Find where the given text appears and provide that cell's center as [x, y] coordinate. 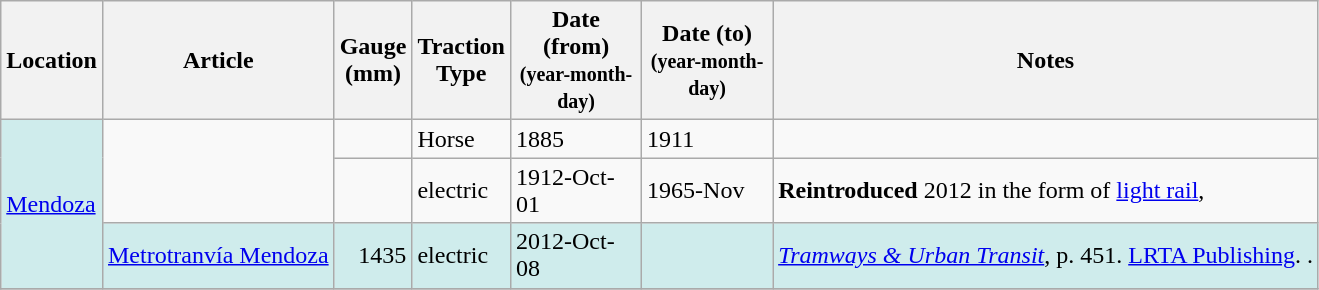
Reintroduced 2012 in the form of light rail, [1046, 190]
Tramways & Urban Transit, p. 451. LRTA Publishing. . [1046, 256]
Date (from)(year-month-day) [576, 60]
Date (to)(year-month-day) [708, 60]
1911 [708, 139]
Notes [1046, 60]
Horse [462, 139]
Article [218, 60]
TractionType [462, 60]
Location [52, 60]
Gauge (mm) [373, 60]
2012-Oct-08 [576, 256]
Metrotranvía Mendoza [218, 256]
1885 [576, 139]
1965-Nov [708, 190]
Mendoza [52, 204]
1912-Oct-01 [576, 190]
1435 [373, 256]
